Extract the (X, Y) coordinate from the center of the cell holding the provided text.  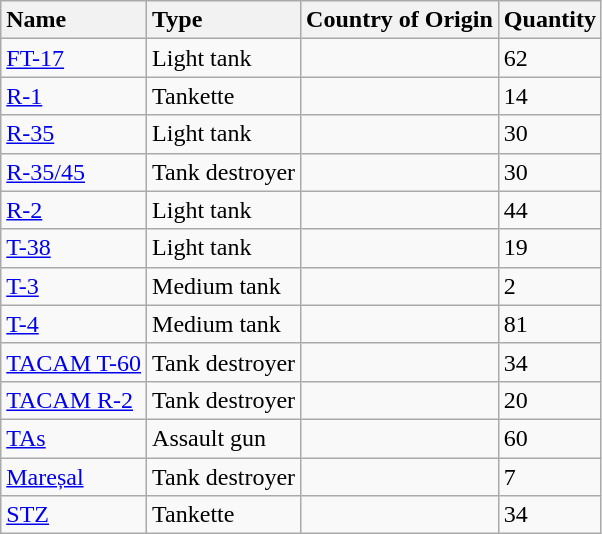
STZ (74, 515)
R-1 (74, 96)
62 (550, 58)
44 (550, 210)
Assault gun (224, 438)
60 (550, 438)
TACAM T-60 (74, 362)
T-38 (74, 248)
TAs (74, 438)
2 (550, 286)
FT-17 (74, 58)
TACAM R-2 (74, 400)
81 (550, 324)
R-2 (74, 210)
R-35/45 (74, 172)
14 (550, 96)
20 (550, 400)
T-3 (74, 286)
Quantity (550, 20)
Type (224, 20)
7 (550, 477)
19 (550, 248)
T-4 (74, 324)
Name (74, 20)
Country of Origin (400, 20)
Mareșal (74, 477)
R-35 (74, 134)
